Provide the (X, Y) coordinate of the cell's center where the given text is located.  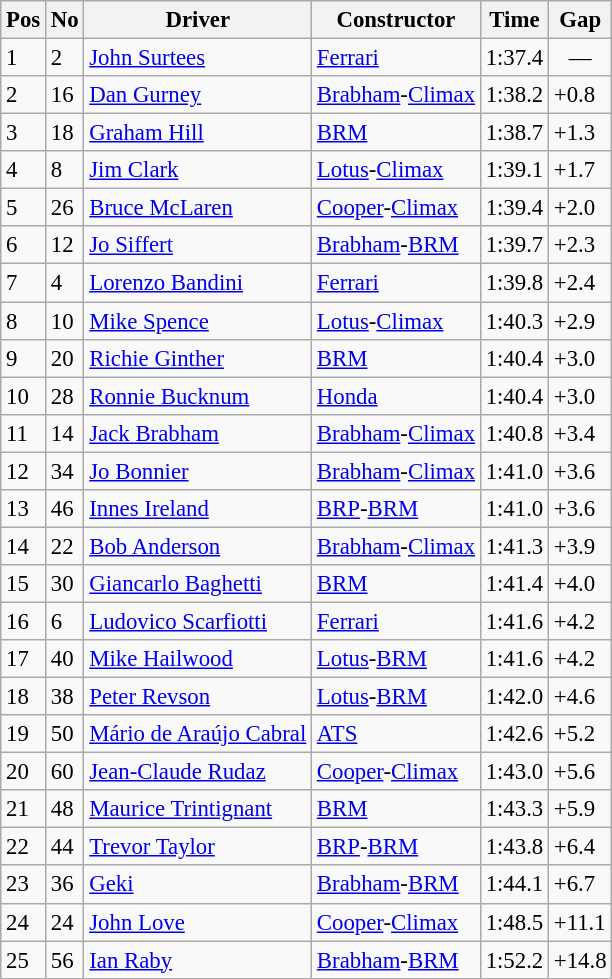
+3.9 (580, 546)
Trevor Taylor (198, 847)
1:39.8 (514, 283)
John Love (198, 922)
13 (24, 509)
30 (65, 584)
+6.7 (580, 885)
23 (24, 885)
1:39.7 (514, 245)
1:38.7 (514, 133)
+14.8 (580, 960)
Geki (198, 885)
+2.4 (580, 283)
3 (24, 133)
34 (65, 471)
1:37.4 (514, 58)
1:43.0 (514, 772)
28 (65, 396)
40 (65, 659)
Jim Clark (198, 170)
+2.3 (580, 245)
38 (65, 697)
Richie Ginther (198, 358)
Ludovico Scarfiotti (198, 621)
+1.7 (580, 170)
1 (24, 58)
Mike Hailwood (198, 659)
5 (24, 208)
Jo Bonnier (198, 471)
56 (65, 960)
Graham Hill (198, 133)
1:43.8 (514, 847)
John Surtees (198, 58)
+3.4 (580, 433)
+6.4 (580, 847)
26 (65, 208)
Peter Revson (198, 697)
+2.9 (580, 321)
No (65, 20)
11 (24, 433)
7 (24, 283)
Gap (580, 20)
60 (65, 772)
1:40.8 (514, 433)
Ronnie Bucknum (198, 396)
Time (514, 20)
9 (24, 358)
15 (24, 584)
21 (24, 809)
— (580, 58)
Constructor (396, 20)
+2.0 (580, 208)
1:43.3 (514, 809)
36 (65, 885)
1:42.0 (514, 697)
+5.9 (580, 809)
Jo Siffert (198, 245)
Ian Raby (198, 960)
1:39.1 (514, 170)
1:41.3 (514, 546)
Driver (198, 20)
+0.8 (580, 95)
+11.1 (580, 922)
Mike Spence (198, 321)
50 (65, 734)
17 (24, 659)
46 (65, 509)
+5.2 (580, 734)
+4.6 (580, 697)
Bruce McLaren (198, 208)
1:44.1 (514, 885)
Bob Anderson (198, 546)
Lorenzo Bandini (198, 283)
25 (24, 960)
Honda (396, 396)
1:52.2 (514, 960)
1:40.3 (514, 321)
Jean-Claude Rudaz (198, 772)
1:42.6 (514, 734)
1:39.4 (514, 208)
Mário de Araújo Cabral (198, 734)
ATS (396, 734)
19 (24, 734)
Jack Brabham (198, 433)
Dan Gurney (198, 95)
1:38.2 (514, 95)
Innes Ireland (198, 509)
44 (65, 847)
+5.6 (580, 772)
1:48.5 (514, 922)
+4.0 (580, 584)
Pos (24, 20)
Giancarlo Baghetti (198, 584)
Maurice Trintignant (198, 809)
+1.3 (580, 133)
1:41.4 (514, 584)
48 (65, 809)
